Pinpoint the cell where the given text exists, returning its (X, Y) midpoint coordinate. 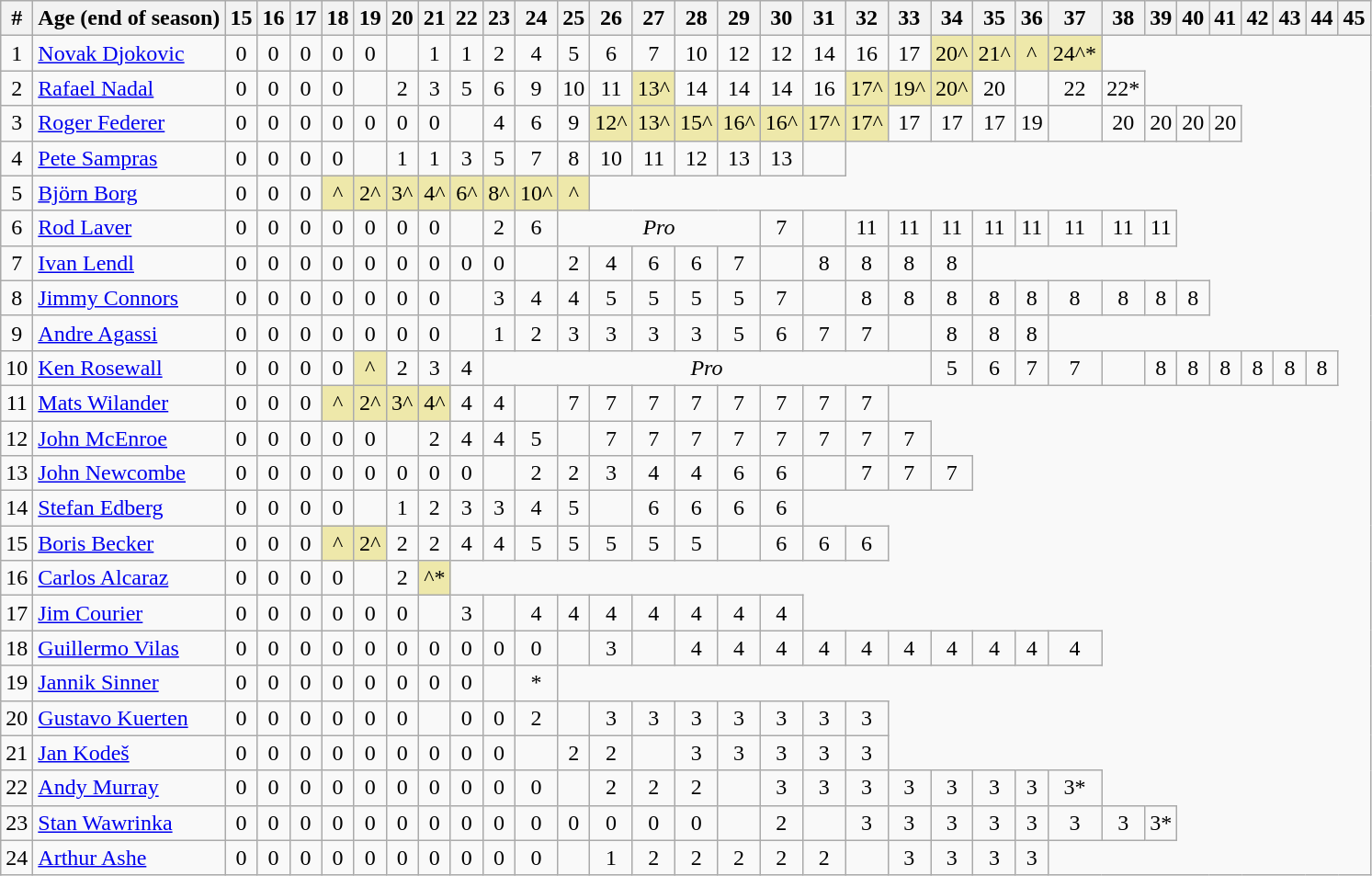
Ivan Lendl (129, 263)
Jan Kodeš (129, 753)
34 (952, 18)
42 (1257, 18)
44 (1321, 18)
Jannik Sinner (129, 683)
45 (1355, 18)
33 (909, 18)
Andy Murray (129, 788)
Guillermo Vilas (129, 648)
Boris Becker (129, 543)
Mats Wilander (129, 403)
^* (434, 578)
Carlos Alcaraz (129, 578)
30 (781, 18)
21^ (994, 53)
Age (end of season) (129, 18)
Andre Agassi (129, 333)
John McEnroe (129, 438)
35 (994, 18)
Novak Djokovic (129, 53)
26 (611, 18)
Roger Federer (129, 123)
John Newcombe (129, 473)
40 (1193, 18)
28 (697, 18)
39 (1162, 18)
22* (1123, 88)
Stan Wawrinka (129, 823)
Gustavo Kuerten (129, 718)
38 (1123, 18)
Jimmy Connors (129, 298)
15^ (697, 123)
Ken Rosewall (129, 368)
Björn Borg (129, 193)
29 (739, 18)
32 (867, 18)
Arthur Ashe (129, 858)
Jim Courier (129, 613)
41 (1226, 18)
8^ (498, 193)
31 (824, 18)
19^ (909, 88)
6^ (467, 193)
27 (653, 18)
37 (1074, 18)
10^ (536, 193)
Stefan Edberg (129, 508)
12^ (611, 123)
# (17, 18)
24^* (1074, 53)
Rafael Nadal (129, 88)
43 (1290, 18)
Pete Sampras (129, 158)
Rod Laver (129, 228)
36 (1031, 18)
* (536, 683)
25 (573, 18)
